Find where the given text appears and provide that cell's center as (x, y) coordinate. 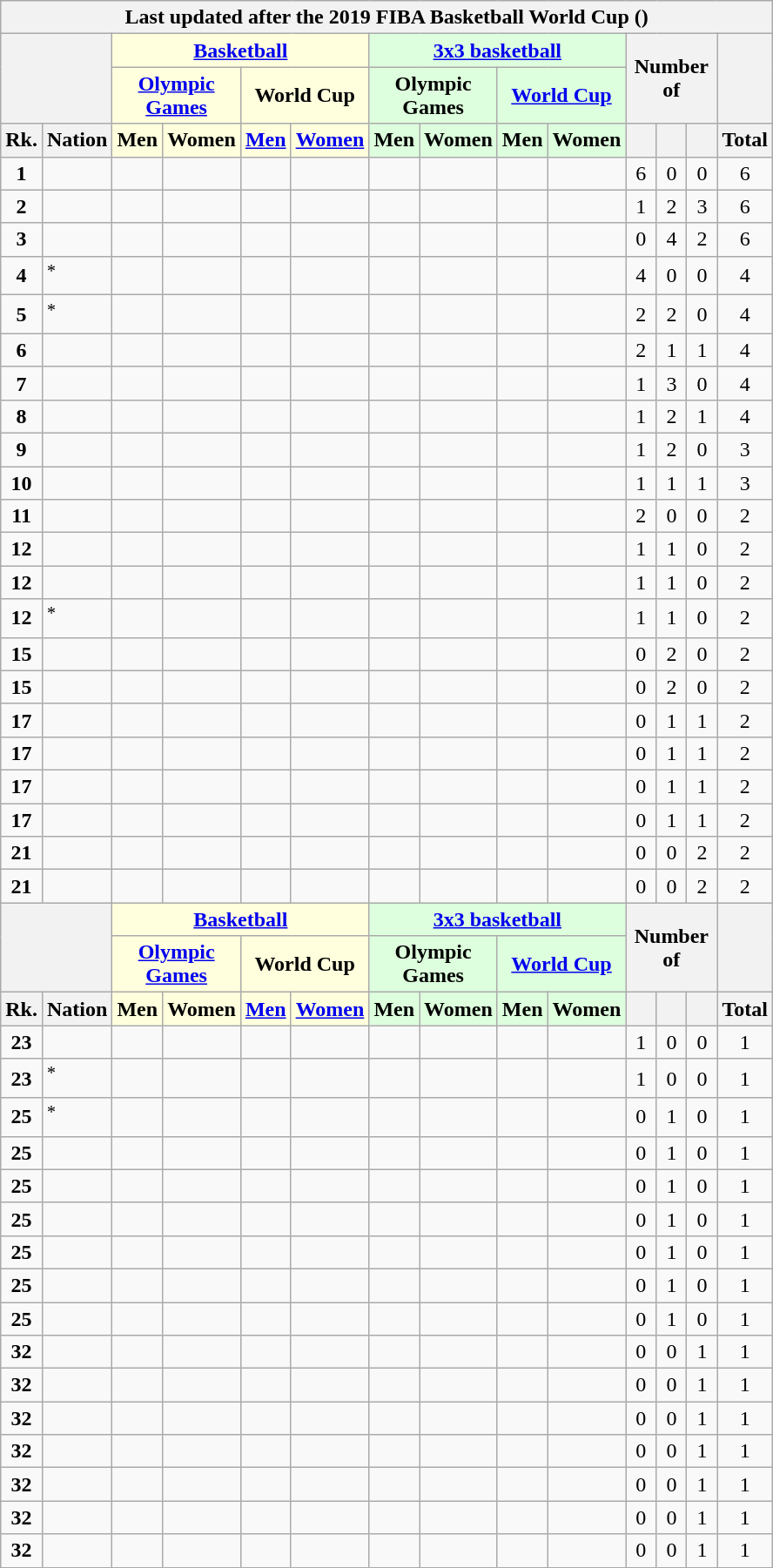
11 (22, 516)
5 (22, 315)
Last updated after the 2019 FIBA Basketball World Cup () (386, 17)
7 (22, 383)
10 (22, 483)
8 (22, 416)
9 (22, 449)
